Capture the cell that displays the provided text and extract its (X, Y) central coordinate. 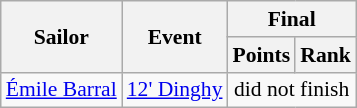
Émile Barral (62, 90)
Points (262, 55)
Final (292, 19)
Rank (326, 55)
12' Dinghy (175, 90)
Event (175, 36)
did not finish (292, 90)
Sailor (62, 36)
